Provide the [x, y] coordinate of the cell's center where the given text is located.  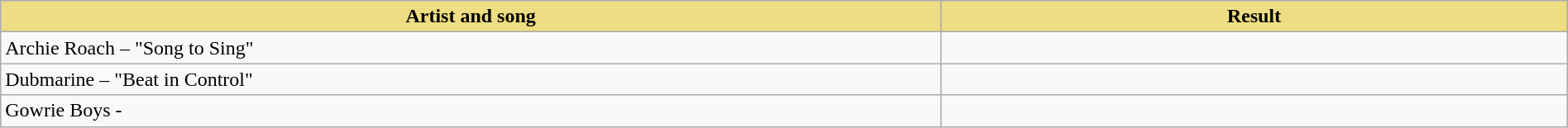
Artist and song [471, 17]
Result [1254, 17]
Archie Roach – "Song to Sing" [471, 48]
Gowrie Boys - [471, 111]
Dubmarine – "Beat in Control" [471, 79]
